Identify which cell holds the provided text, then report its (x, y) central coordinate. 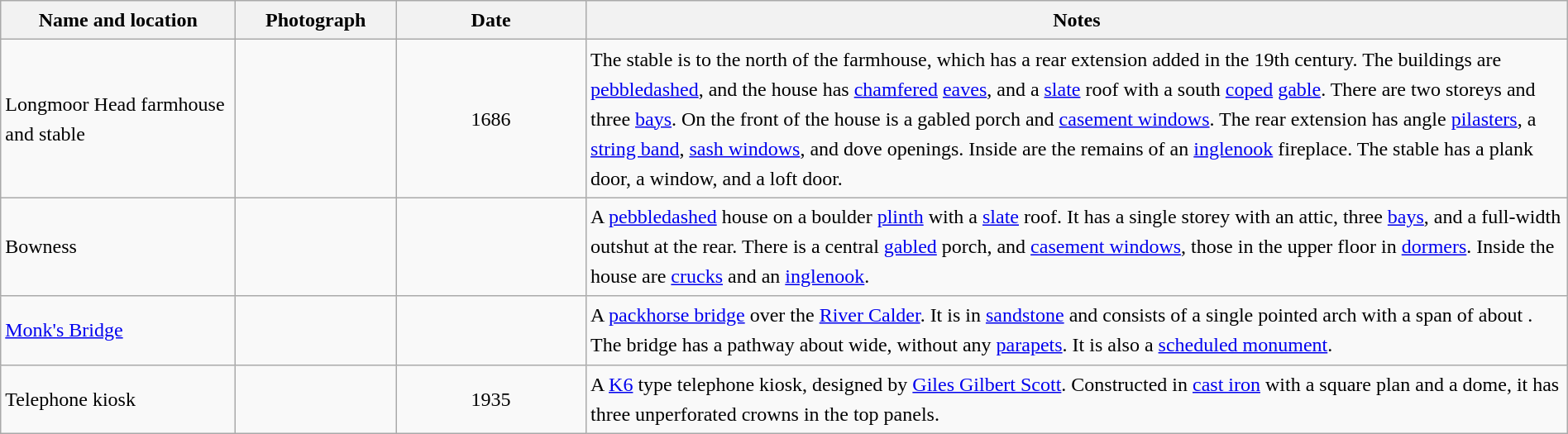
Name and location (118, 20)
Monk's Bridge (118, 331)
Longmoor Head farmhouse and stable (118, 119)
Date (491, 20)
Bowness (118, 246)
1686 (491, 119)
Notes (1077, 20)
Telephone kiosk (118, 398)
Photograph (316, 20)
1935 (491, 398)
